Provide the (X, Y) coordinate of the cell's center where the given text is located.  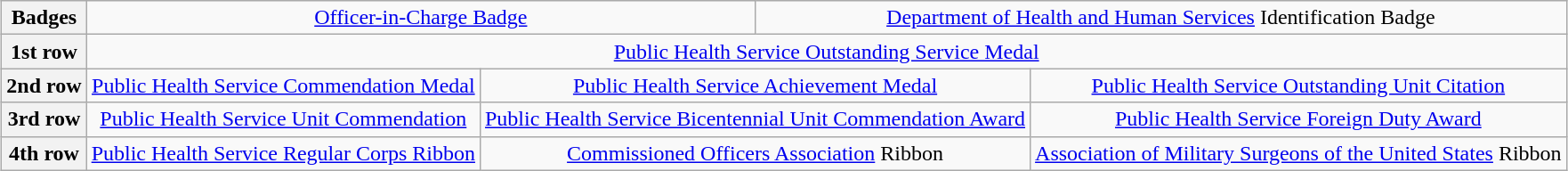
Public Health Service Bicentennial Unit Commendation Award (755, 119)
Public Health Service Regular Corps Ribbon (283, 153)
Public Health Service Commendation Medal (283, 85)
Department of Health and Human Services Identification Badge (1161, 18)
3rd row (44, 119)
Commissioned Officers Association Ribbon (755, 153)
Public Health Service Achievement Medal (755, 85)
2nd row (44, 85)
Public Health Service Outstanding Service Medal (826, 52)
Badges (44, 18)
Association of Military Surgeons of the United States Ribbon (1299, 153)
Public Health Service Unit Commendation (283, 119)
Public Health Service Foreign Duty Award (1299, 119)
1st row (44, 52)
Public Health Service Outstanding Unit Citation (1299, 85)
4th row (44, 153)
Officer-in-Charge Badge (420, 18)
